Determine the (x, y) coordinate at the center of the cell enclosing the given text.  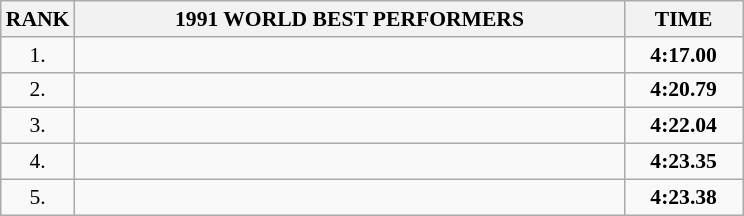
4:20.79 (684, 90)
2. (38, 90)
RANK (38, 19)
4:23.35 (684, 162)
4:17.00 (684, 55)
TIME (684, 19)
4:23.38 (684, 197)
3. (38, 126)
4. (38, 162)
1991 WORLD BEST PERFORMERS (349, 19)
4:22.04 (684, 126)
1. (38, 55)
5. (38, 197)
